Pinpoint the cell where the given text exists, returning its (x, y) midpoint coordinate. 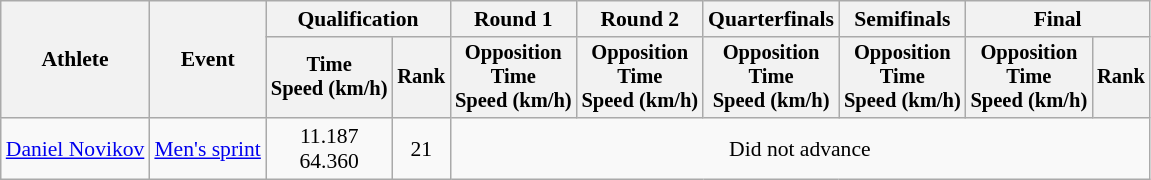
11.18764.360 (330, 148)
Event (208, 60)
Did not advance (800, 148)
Quarterfinals (771, 19)
Qualification (358, 19)
Daniel Novikov (76, 148)
Final (1058, 19)
Athlete (76, 60)
Men's sprint (208, 148)
21 (421, 148)
Round 2 (640, 19)
TimeSpeed (km/h) (330, 78)
Round 1 (514, 19)
Semifinals (902, 19)
